Identify which cell holds the provided text, then report its (x, y) central coordinate. 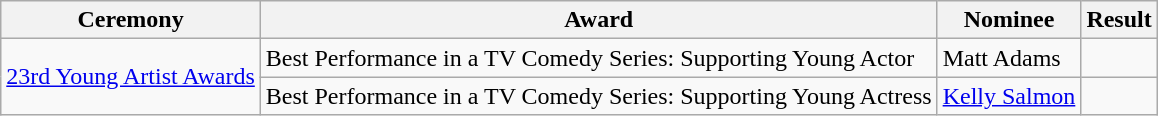
Result (1119, 20)
Ceremony (131, 20)
Best Performance in a TV Comedy Series: Supporting Young Actor (598, 58)
Award (598, 20)
Matt Adams (1009, 58)
23rd Young Artist Awards (131, 77)
Nominee (1009, 20)
Best Performance in a TV Comedy Series: Supporting Young Actress (598, 96)
Kelly Salmon (1009, 96)
